Output the (X, Y) coordinate of the center of the cell containing the given text.  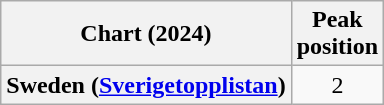
Sweden (Sverigetopplistan) (146, 85)
Chart (2024) (146, 34)
2 (337, 85)
Peakposition (337, 34)
